For the text-containing cell, return its midpoint in [x, y] coordinate format. 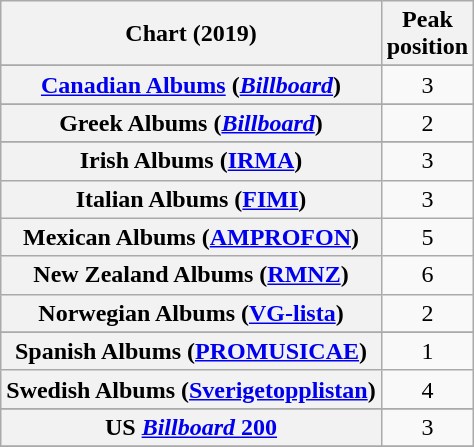
4 [427, 389]
1 [427, 351]
Chart (2019) [191, 34]
Canadian Albums (Billboard) [191, 85]
6 [427, 275]
US Billboard 200 [191, 427]
5 [427, 237]
Swedish Albums (Sverigetopplistan) [191, 389]
Mexican Albums (AMPROFON) [191, 237]
Norwegian Albums (VG-lista) [191, 313]
Greek Albums (Billboard) [191, 123]
Spanish Albums (PROMUSICAE) [191, 351]
Irish Albums (IRMA) [191, 161]
Peakposition [427, 34]
Italian Albums (FIMI) [191, 199]
New Zealand Albums (RMNZ) [191, 275]
